Locate the cell with the specified text and output its (x, y) center coordinate. 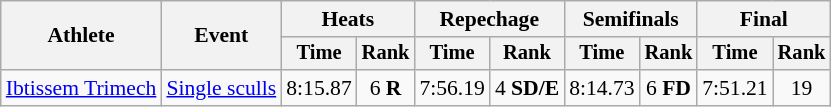
Single sculls (221, 88)
6 R (386, 88)
Event (221, 36)
7:56.19 (452, 88)
Ibtissem Trimech (82, 88)
Semifinals (630, 19)
8:15.87 (318, 88)
Athlete (82, 36)
7:51.21 (734, 88)
8:14.73 (602, 88)
19 (802, 88)
6 FD (669, 88)
Heats (348, 19)
Final (764, 19)
Repechage (489, 19)
4 SD/E (527, 88)
